Locate the cell with the specified text and output its [X, Y] center coordinate. 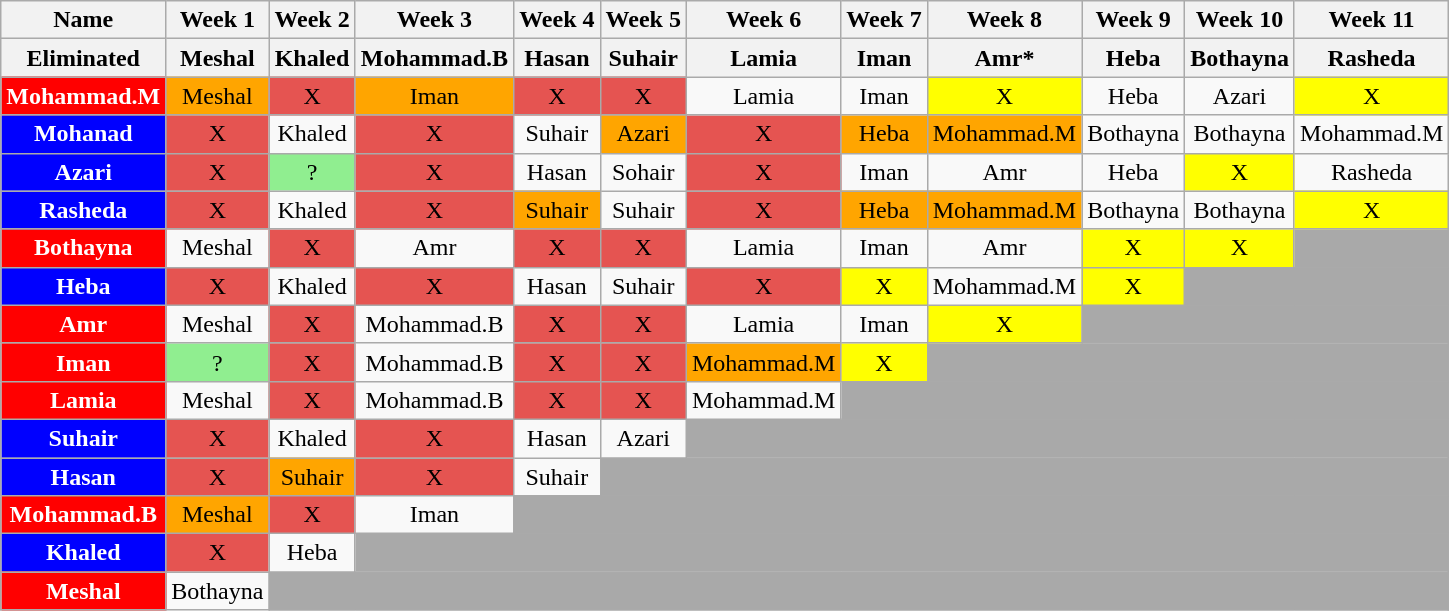
Week 6 [763, 20]
Name [84, 20]
Week 9 [1134, 20]
Week 3 [434, 20]
Week 2 [312, 20]
Eliminated [84, 58]
Week 1 [218, 20]
Week 5 [643, 20]
Mohanad [84, 134]
Week 11 [1371, 20]
Sohair [643, 172]
Week 4 [557, 20]
Week 7 [884, 20]
Amr* [1004, 58]
Week 8 [1004, 20]
Week 10 [1240, 20]
